Return (x, y) of the center of cell containing provided text 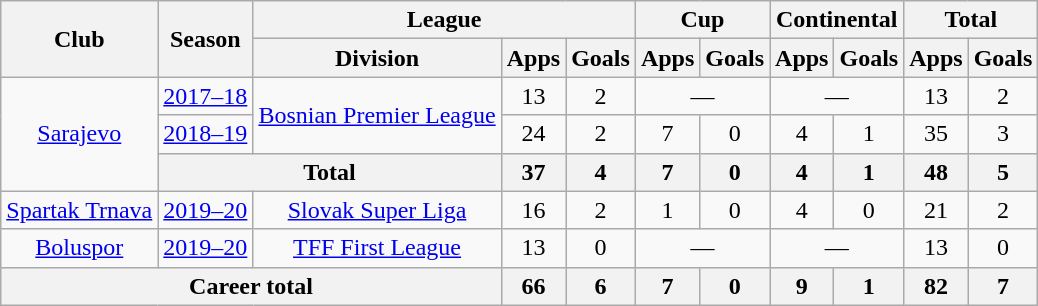
9 (802, 286)
2018–19 (206, 134)
Club (80, 39)
21 (936, 210)
Bosnian Premier League (377, 115)
Spartak Trnava (80, 210)
Sarajevo (80, 134)
37 (533, 172)
Career total (251, 286)
Boluspor (80, 248)
16 (533, 210)
24 (533, 134)
82 (936, 286)
TFF First League (377, 248)
6 (601, 286)
Continental (837, 20)
5 (1003, 172)
3 (1003, 134)
Season (206, 39)
League (444, 20)
66 (533, 286)
Division (377, 58)
2017–18 (206, 96)
48 (936, 172)
Slovak Super Liga (377, 210)
35 (936, 134)
Cup (702, 20)
